Provide the (X, Y) coordinate of the cell's center where the given text is located.  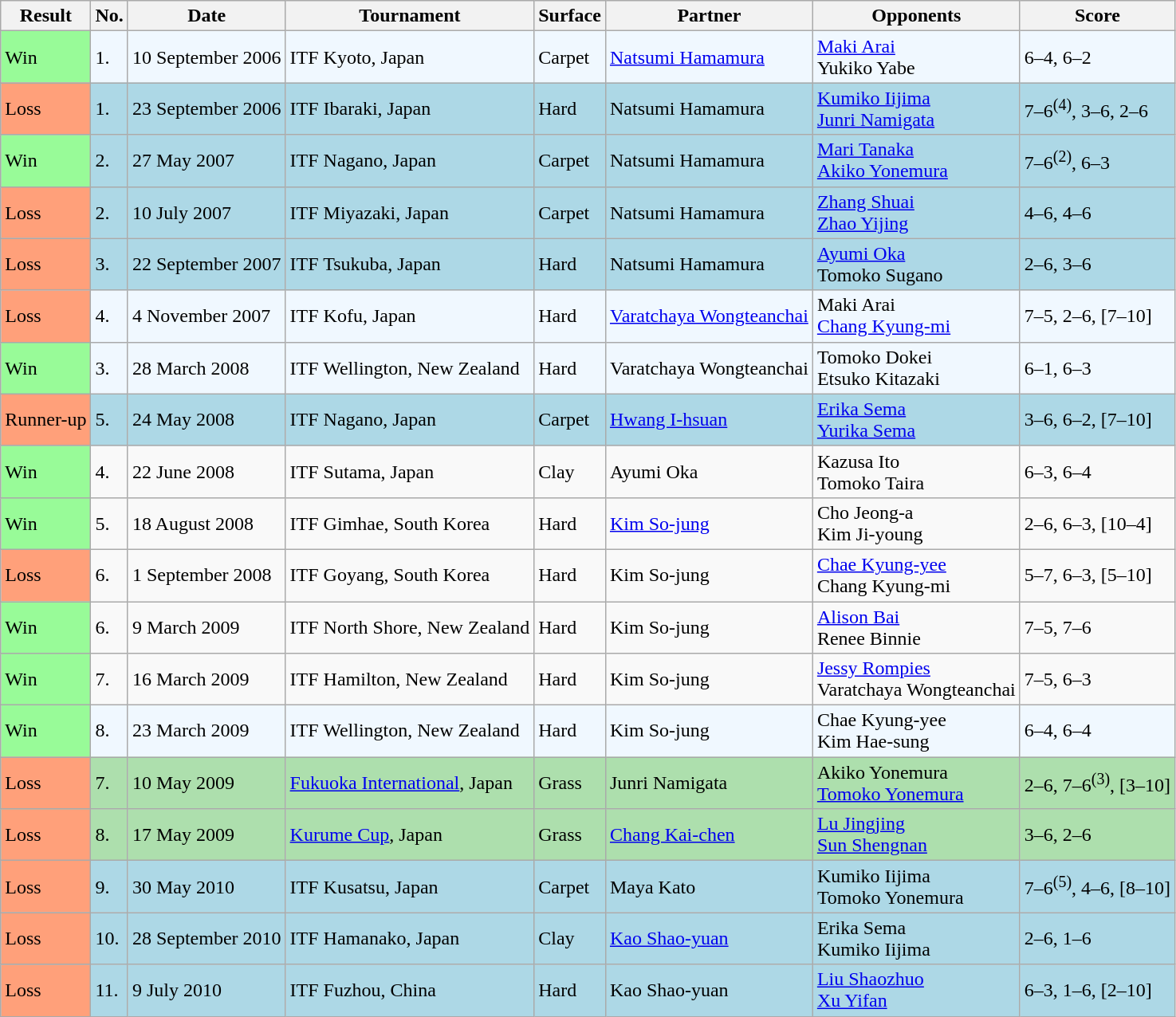
Jessy Rompies Varatchaya Wongteanchai (916, 679)
10 May 2009 (206, 783)
Tournament (410, 16)
Maya Kato (709, 886)
Result (46, 16)
Chae Kyung-yee Chang Kyung-mi (916, 575)
3–6, 6–2, [7–10] (1097, 419)
Opponents (916, 16)
Akiko Yonemura Tomoko Yonemura (916, 783)
ITF Kofu, Japan (410, 316)
Tomoko Dokei Etsuko Kitazaki (916, 368)
Cho Jeong-a Kim Ji-young (916, 523)
6–3, 6–4 (1097, 472)
Zhang Shuai Zhao Yijing (916, 212)
Chae Kyung-yee Kim Hae-sung (916, 732)
22 September 2007 (206, 265)
Partner (709, 16)
Maki Arai Chang Kyung-mi (916, 316)
Ayumi Oka Tomoko Sugano (916, 265)
Date (206, 16)
6–1, 6–3 (1097, 368)
ITF Ibaraki, Japan (410, 108)
Surface (570, 16)
2–6, 6–3, [10–4] (1097, 523)
6–4, 6–4 (1097, 732)
Erika Sema Kumiko Iijima (916, 939)
10 July 2007 (206, 212)
Hwang I-hsuan (709, 419)
Ayumi Oka (709, 472)
ITF Gimhae, South Korea (410, 523)
Kurume Cup, Japan (410, 835)
16 March 2009 (206, 679)
17 May 2009 (206, 835)
6–4, 6–2 (1097, 57)
Lu Jingjing Sun Shengnan (916, 835)
18 August 2008 (206, 523)
Fukuoka International, Japan (410, 783)
ITF Hamanako, Japan (410, 939)
No. (109, 16)
ITF North Shore, New Zealand (410, 626)
7–6(2), 6–3 (1097, 161)
ITF Sutama, Japan (410, 472)
3–6, 2–6 (1097, 835)
ITF Tsukuba, Japan (410, 265)
9. (109, 886)
1 September 2008 (206, 575)
10 September 2006 (206, 57)
ITF Hamilton, New Zealand (410, 679)
2–6, 1–6 (1097, 939)
7–5, 7–6 (1097, 626)
7–6(4), 3–6, 2–6 (1097, 108)
22 June 2008 (206, 472)
ITF Fuzhou, China (410, 990)
7–5, 6–3 (1097, 679)
9 July 2010 (206, 990)
Maki Arai Yukiko Yabe (916, 57)
Runner-up (46, 419)
7–6(5), 4–6, [8–10] (1097, 886)
4 November 2007 (206, 316)
Alison Bai Renee Binnie (916, 626)
2–6, 7–6(3), [3–10] (1097, 783)
28 September 2010 (206, 939)
Kumiko Iijima Tomoko Yonemura (916, 886)
ITF Miyazaki, Japan (410, 212)
Chang Kai-chen (709, 835)
Mari Tanaka Akiko Yonemura (916, 161)
Erika Sema Yurika Sema (916, 419)
Kumiko Iijima Junri Namigata (916, 108)
4–6, 4–6 (1097, 212)
2–6, 3–6 (1097, 265)
9 March 2009 (206, 626)
ITF Goyang, South Korea (410, 575)
30 May 2010 (206, 886)
7–5, 2–6, [7–10] (1097, 316)
6–3, 1–6, [2–10] (1097, 990)
27 May 2007 (206, 161)
Liu Shaozhuo Xu Yifan (916, 990)
ITF Kusatsu, Japan (410, 886)
Kazusa Ito Tomoko Taira (916, 472)
23 September 2006 (206, 108)
23 March 2009 (206, 732)
Score (1097, 16)
24 May 2008 (206, 419)
28 March 2008 (206, 368)
Junri Namigata (709, 783)
ITF Kyoto, Japan (410, 57)
5–7, 6–3, [5–10] (1097, 575)
11. (109, 990)
10. (109, 939)
